For the text-containing cell, return its midpoint in [x, y] coordinate format. 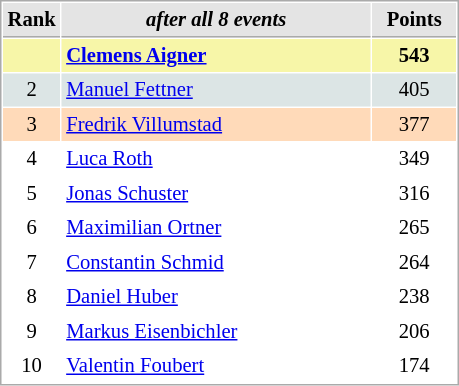
405 [414, 90]
Points [414, 20]
265 [414, 228]
264 [414, 262]
Luca Roth [216, 158]
206 [414, 332]
238 [414, 296]
Valentin Foubert [216, 366]
174 [414, 366]
5 [32, 194]
Daniel Huber [216, 296]
Markus Eisenbichler [216, 332]
Clemens Aigner [216, 56]
8 [32, 296]
377 [414, 124]
Manuel Fettner [216, 90]
543 [414, 56]
after all 8 events [216, 20]
Fredrik Villumstad [216, 124]
4 [32, 158]
Jonas Schuster [216, 194]
7 [32, 262]
9 [32, 332]
Maximilian Ortner [216, 228]
6 [32, 228]
2 [32, 90]
Rank [32, 20]
10 [32, 366]
316 [414, 194]
Constantin Schmid [216, 262]
3 [32, 124]
349 [414, 158]
